Pinpoint the cell where the given text exists, returning its (X, Y) midpoint coordinate. 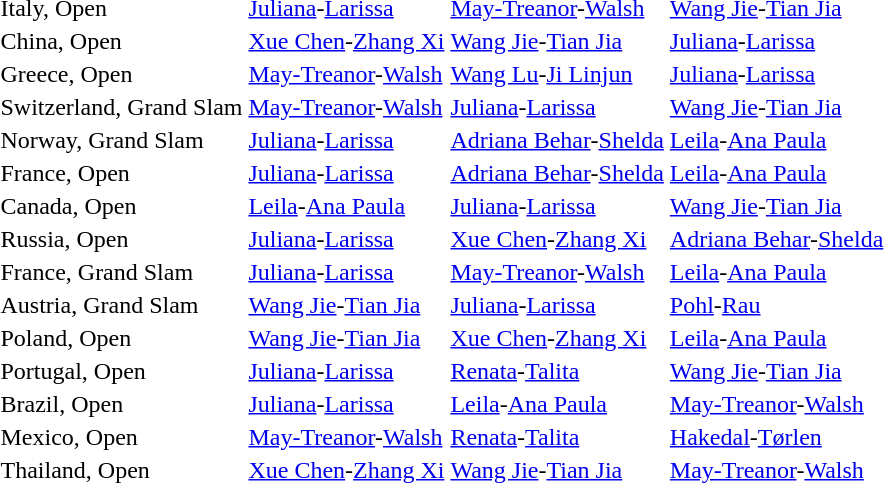
Pohl-Rau (776, 305)
Wang Lu-Ji Linjun (557, 74)
Hakedal-Tørlen (776, 437)
